Pinpoint the cell where the given text exists, returning its [X, Y] midpoint coordinate. 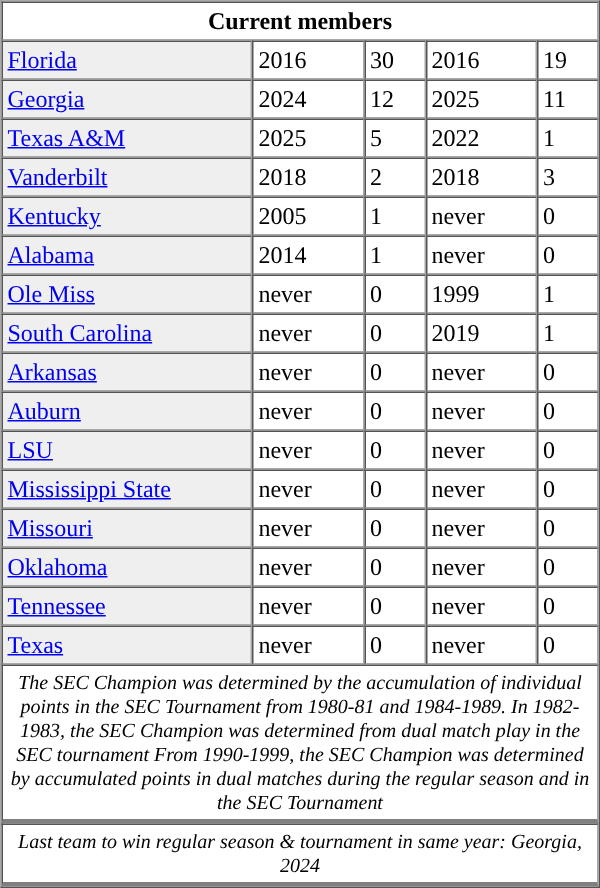
Oklahoma [128, 568]
2019 [481, 334]
Ole Miss [128, 294]
2022 [481, 138]
Alabama [128, 256]
Georgia [128, 100]
2 [394, 178]
19 [568, 60]
30 [394, 60]
South Carolina [128, 334]
Auburn [128, 412]
5 [394, 138]
Florida [128, 60]
12 [394, 100]
3 [568, 178]
Arkansas [128, 372]
Mississippi State [128, 490]
Texas [128, 646]
2024 [308, 100]
Vanderbilt [128, 178]
LSU [128, 450]
2014 [308, 256]
Last team to win regular season & tournament in same year: Georgia, 2024 [300, 856]
Missouri [128, 528]
2005 [308, 216]
Tennessee [128, 606]
Current members [300, 22]
Texas A&M [128, 138]
Kentucky [128, 216]
1999 [481, 294]
11 [568, 100]
